From the cell containing the given text, extract its center point as (x, y) coordinate. 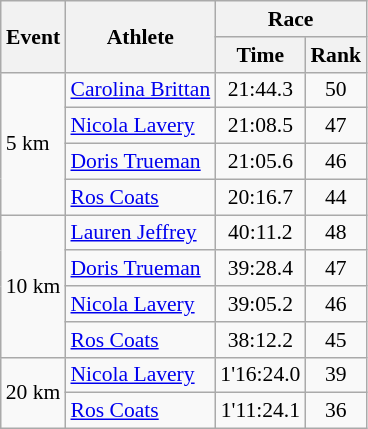
1'11:24.1 (260, 411)
39 (336, 375)
36 (336, 411)
21:08.5 (260, 126)
Race (290, 19)
1'16:24.0 (260, 375)
40:11.2 (260, 233)
44 (336, 197)
Athlete (140, 36)
Time (260, 55)
21:44.3 (260, 90)
20:16.7 (260, 197)
Carolina Brittan (140, 90)
21:05.6 (260, 162)
20 km (34, 392)
Rank (336, 55)
39:05.2 (260, 304)
Event (34, 36)
39:28.4 (260, 269)
10 km (34, 286)
50 (336, 90)
45 (336, 340)
38:12.2 (260, 340)
5 km (34, 143)
48 (336, 233)
Lauren Jeffrey (140, 233)
